From the cell containing the given text, extract its center point as [x, y] coordinate. 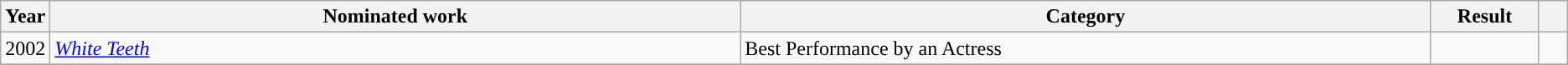
Result [1484, 17]
2002 [25, 48]
White Teeth [395, 48]
Nominated work [395, 17]
Year [25, 17]
Best Performance by an Actress [1086, 48]
Category [1086, 17]
